Determine the [x, y] coordinate at the center of the cell enclosing the given text.  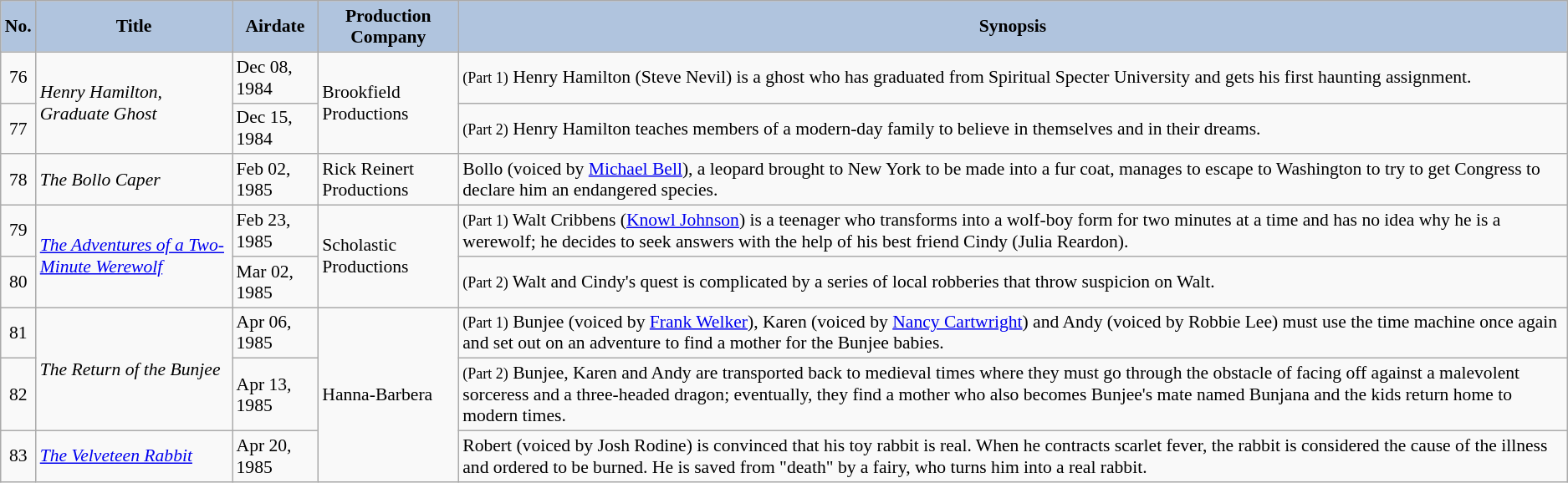
Title [134, 27]
Airdate [276, 27]
Dec 15, 1984 [276, 129]
78 [18, 180]
80 [18, 282]
The Return of the Bunjee [134, 369]
81 [18, 333]
76 [18, 77]
Brookfield Productions [388, 103]
Synopsis [1012, 27]
79 [18, 231]
The Adventures of a Two-Minute Werewolf [134, 257]
82 [18, 394]
The Velveteen Rabbit [134, 456]
(Part 2) Walt and Cindy's quest is complicated by a series of local robberies that throw suspicion on Walt. [1012, 282]
Dec 08, 1984 [276, 77]
(Part 2) Henry Hamilton teaches members of a modern-day family to believe in themselves and in their dreams. [1012, 129]
77 [18, 129]
83 [18, 456]
(Part 1) Henry Hamilton (Steve Nevil) is a ghost who has graduated from Spiritual Specter University and gets his first haunting assignment. [1012, 77]
Hanna-Barbera [388, 394]
Apr 20, 1985 [276, 456]
Feb 02, 1985 [276, 180]
Apr 13, 1985 [276, 394]
The Bollo Caper [134, 180]
Henry Hamilton, Graduate Ghost [134, 103]
No. [18, 27]
Mar 02, 1985 [276, 282]
Apr 06, 1985 [276, 333]
Rick Reinert Productions [388, 180]
Feb 23, 1985 [276, 231]
Scholastic Productions [388, 257]
Production Company [388, 27]
